Provide the [x, y] coordinate of the cell's center where the given text is located.  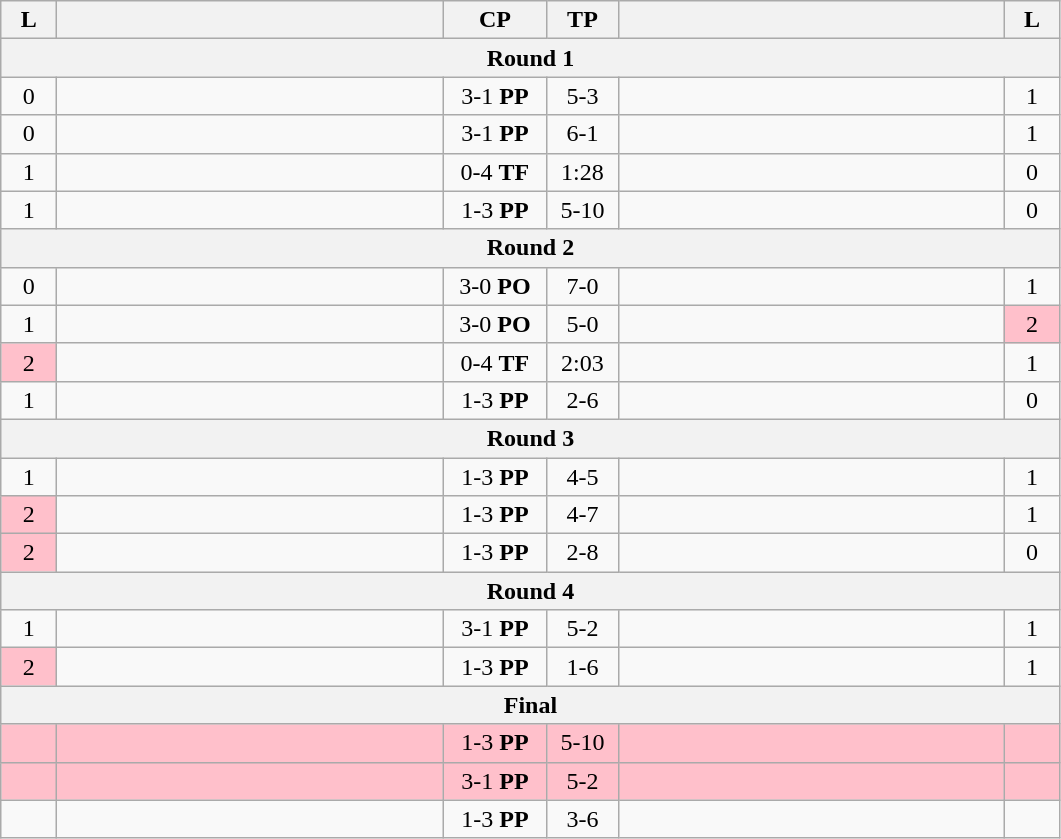
Round 2 [530, 248]
2-6 [582, 400]
4-5 [582, 477]
Round 3 [530, 438]
4-7 [582, 515]
CP [495, 20]
6-1 [582, 134]
Final [530, 705]
Round 1 [530, 58]
2:03 [582, 362]
1:28 [582, 172]
1-6 [582, 667]
5-0 [582, 324]
2-8 [582, 553]
3-6 [582, 819]
Round 4 [530, 591]
7-0 [582, 286]
TP [582, 20]
5-3 [582, 96]
